Pinpoint the cell where the given text exists, returning its (X, Y) midpoint coordinate. 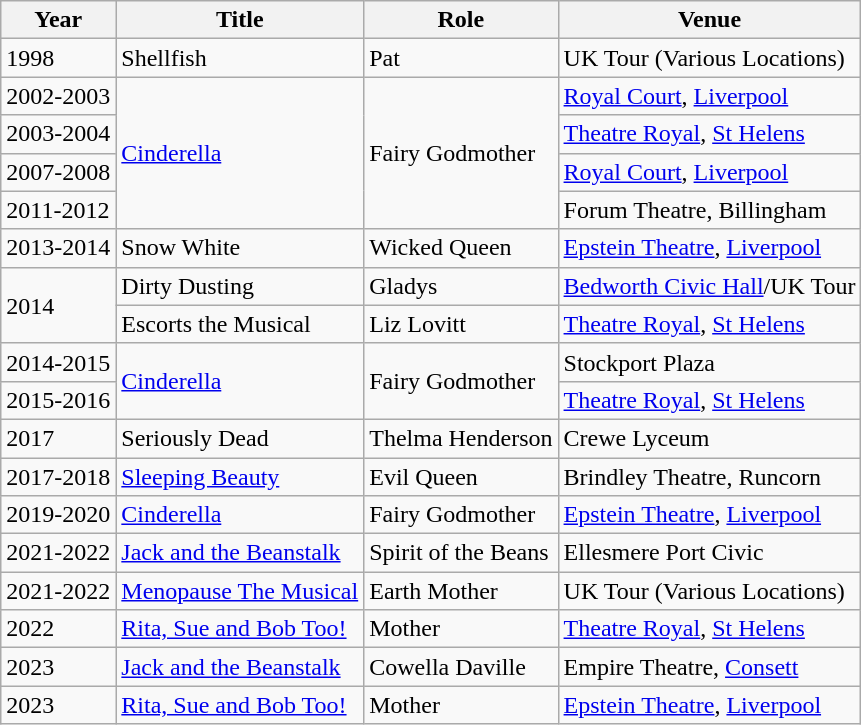
Crewe Lyceum (710, 438)
Stockport Plaza (710, 362)
Thelma Henderson (461, 438)
Snow White (240, 248)
2002-2003 (58, 96)
Ellesmere Port Civic (710, 553)
Sleeping Beauty (240, 477)
Year (58, 20)
Pat (461, 58)
Evil Queen (461, 477)
Empire Theatre, Consett (710, 667)
Shellfish (240, 58)
Liz Lovitt (461, 324)
Forum Theatre, Billingham (710, 210)
2013-2014 (58, 248)
2011-2012 (58, 210)
2015-2016 (58, 400)
Venue (710, 20)
2022 (58, 629)
2014 (58, 305)
Brindley Theatre, Runcorn (710, 477)
2019-2020 (58, 515)
2017-2018 (58, 477)
1998 (58, 58)
Wicked Queen (461, 248)
Bedworth Civic Hall/UK Tour (710, 286)
2003-2004 (58, 134)
Menopause The Musical (240, 591)
Dirty Dusting (240, 286)
Escorts the Musical (240, 324)
Earth Mother (461, 591)
Title (240, 20)
2007-2008 (58, 172)
2014-2015 (58, 362)
Gladys (461, 286)
Role (461, 20)
2017 (58, 438)
Seriously Dead (240, 438)
Spirit of the Beans (461, 553)
Cowella Daville (461, 667)
